Detect which cell encompasses the target text, then output its (x, y) center coordinate. 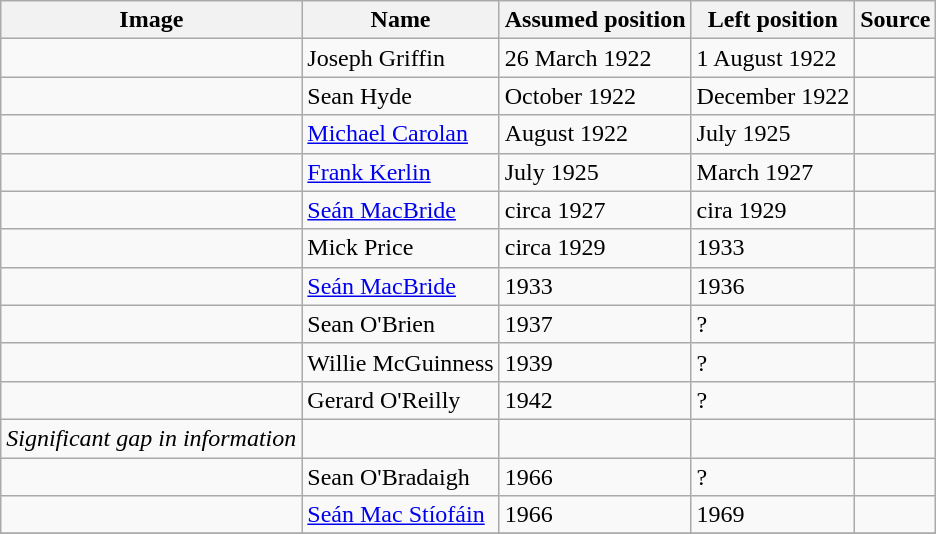
1 August 1922 (773, 58)
October 1922 (595, 96)
1936 (773, 286)
Sean O'Bradaigh (400, 477)
Left position (773, 20)
Joseph Griffin (400, 58)
Image (152, 20)
Significant gap in information (152, 438)
Gerard O'Reilly (400, 400)
Michael Carolan (400, 134)
circa 1927 (595, 210)
1942 (595, 400)
circa 1929 (595, 248)
August 1922 (595, 134)
March 1927 (773, 172)
Name (400, 20)
December 1922 (773, 96)
1939 (595, 362)
cira 1929 (773, 210)
1969 (773, 515)
1937 (595, 324)
Seán Mac Stíofáin (400, 515)
Sean O'Brien (400, 324)
Source (896, 20)
Frank Kerlin (400, 172)
Willie McGuinness (400, 362)
Assumed position (595, 20)
Mick Price (400, 248)
26 March 1922 (595, 58)
Sean Hyde (400, 96)
